Search for the cell housing the specified text and yield its (X, Y) center coordinate. 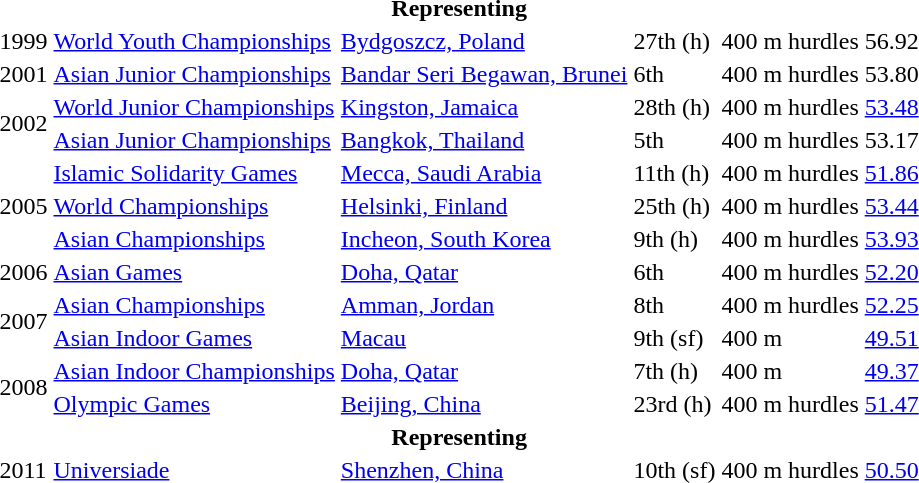
World Junior Championships (194, 107)
25th (h) (674, 206)
9th (h) (674, 239)
7th (h) (674, 371)
Bandar Seri Begawan, Brunei (484, 74)
11th (h) (674, 173)
27th (h) (674, 41)
Asian Indoor Games (194, 338)
Islamic Solidarity Games (194, 173)
23rd (h) (674, 404)
Bydgoszcz, Poland (484, 41)
8th (674, 305)
Amman, Jordan (484, 305)
World Championships (194, 206)
28th (h) (674, 107)
Beijing, China (484, 404)
Olympic Games (194, 404)
Bangkok, Thailand (484, 140)
Asian Games (194, 272)
World Youth Championships (194, 41)
5th (674, 140)
Kingston, Jamaica (484, 107)
Asian Indoor Championships (194, 371)
Macau (484, 338)
Incheon, South Korea (484, 239)
Helsinki, Finland (484, 206)
9th (sf) (674, 338)
Mecca, Saudi Arabia (484, 173)
